Return the [X, Y] coordinate for the center point of the cell that contains the specified text.  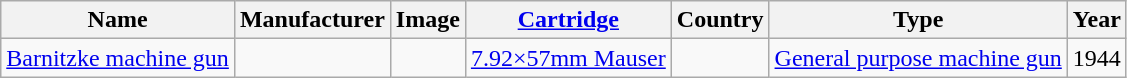
Cartridge [568, 20]
7.92×57mm Mauser [568, 58]
1944 [1096, 58]
Name [118, 20]
Year [1096, 20]
Image [428, 20]
Type [918, 20]
Manufacturer [312, 20]
Barnitzke machine gun [118, 58]
Country [720, 20]
General purpose machine gun [918, 58]
